Return [x, y] of the center of cell containing provided text 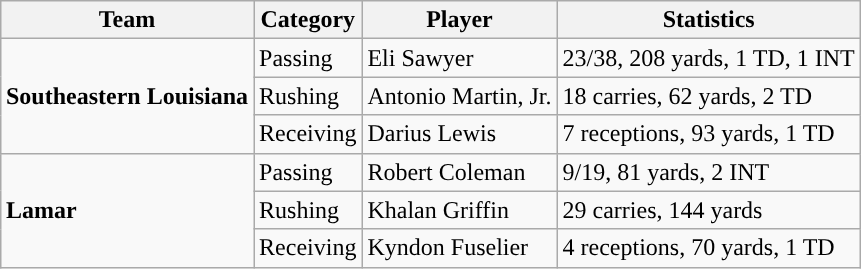
18 carries, 62 yards, 2 TD [708, 96]
Antonio Martin, Jr. [460, 96]
Kyndon Fuselier [460, 248]
Eli Sawyer [460, 58]
Statistics [708, 20]
Team [126, 20]
4 receptions, 70 yards, 1 TD [708, 248]
Darius Lewis [460, 134]
9/19, 81 yards, 2 INT [708, 172]
Player [460, 20]
Khalan Griffin [460, 210]
Lamar [126, 210]
Southeastern Louisiana [126, 96]
23/38, 208 yards, 1 TD, 1 INT [708, 58]
Category [308, 20]
7 receptions, 93 yards, 1 TD [708, 134]
29 carries, 144 yards [708, 210]
Robert Coleman [460, 172]
